Capture the cell that displays the provided text and extract its (x, y) central coordinate. 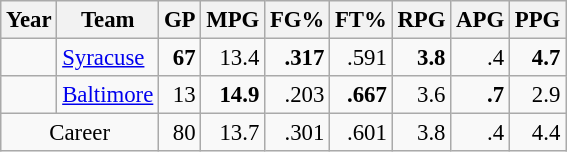
13.7 (233, 133)
14.9 (233, 95)
4.7 (537, 58)
MPG (233, 20)
.601 (362, 133)
.591 (362, 58)
4.4 (537, 133)
Year (29, 20)
13.4 (233, 58)
Baltimore (108, 95)
67 (180, 58)
.667 (362, 95)
13 (180, 95)
80 (180, 133)
.317 (298, 58)
FT% (362, 20)
FG% (298, 20)
3.6 (422, 95)
Team (108, 20)
.203 (298, 95)
APG (480, 20)
.7 (480, 95)
Career (80, 133)
PPG (537, 20)
GP (180, 20)
2.9 (537, 95)
RPG (422, 20)
Syracuse (108, 58)
.301 (298, 133)
